Capture the cell that displays the provided text and extract its (X, Y) central coordinate. 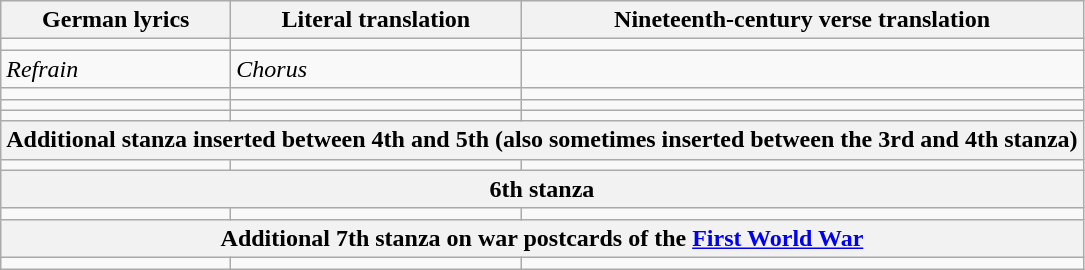
6th stanza (542, 189)
Additional 7th stanza on war postcards of the First World War (542, 238)
Nineteenth-century verse translation (802, 20)
Chorus (376, 69)
Literal translation (376, 20)
German lyrics (116, 20)
Refrain (116, 69)
Additional stanza inserted between 4th and 5th (also sometimes inserted between the 3rd and 4th stanza) (542, 140)
